Search for the cell housing the specified text and yield its (x, y) center coordinate. 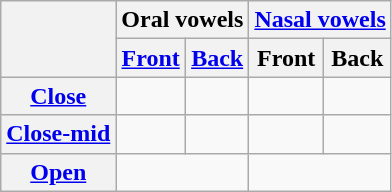
Nasal vowels (320, 20)
Close-mid (58, 134)
Close (58, 96)
Oral vowels (182, 20)
Open (58, 172)
